Scan for the cell matching the given text and deliver its (x, y) coordinate at center. 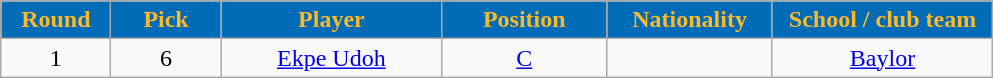
6 (166, 58)
Round (56, 20)
Pick (166, 20)
C (524, 58)
Baylor (882, 58)
1 (56, 58)
Position (524, 20)
School / club team (882, 20)
Nationality (690, 20)
Ekpe Udoh (331, 58)
Player (331, 20)
